For the text-containing cell, return its midpoint in [X, Y] coordinate format. 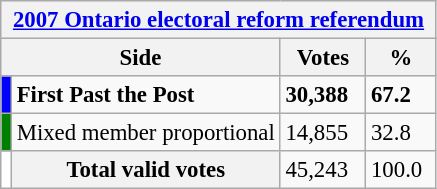
67.2 [402, 95]
% [402, 58]
Votes [323, 58]
45,243 [323, 170]
First Past the Post [146, 95]
14,855 [323, 133]
30,388 [323, 95]
Total valid votes [146, 170]
Side [140, 58]
Mixed member proportional [146, 133]
32.8 [402, 133]
100.0 [402, 170]
2007 Ontario electoral reform referendum [219, 20]
